Detect which cell encompasses the target text, then output its [x, y] center coordinate. 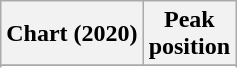
Chart (2020) [72, 34]
Peakposition [189, 34]
